Extract the (x, y) coordinate from the center of the cell holding the provided text.  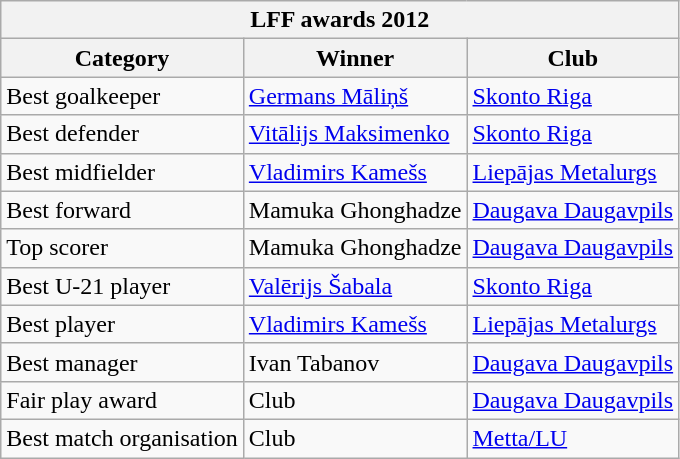
Top scorer (122, 248)
LFF awards 2012 (340, 20)
Best midfielder (122, 172)
Winner (355, 58)
Germans Māliņš (355, 96)
Best forward (122, 210)
Vitālijs Maksimenko (355, 134)
Best goalkeeper (122, 96)
Category (122, 58)
Best U-21 player (122, 286)
Metta/LU (573, 438)
Best player (122, 324)
Best match organisation (122, 438)
Best manager (122, 362)
Best defender (122, 134)
Fair play award (122, 400)
Valērijs Šabala (355, 286)
Ivan Tabanov (355, 362)
